Find where the given text appears and provide that cell's center as (X, Y) coordinate. 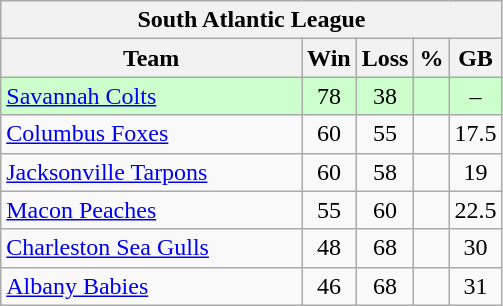
58 (385, 172)
78 (330, 96)
– (476, 96)
38 (385, 96)
30 (476, 248)
17.5 (476, 134)
Macon Peaches (152, 210)
% (432, 58)
Jacksonville Tarpons (152, 172)
Team (152, 58)
46 (330, 286)
Charleston Sea Gulls (152, 248)
Loss (385, 58)
GB (476, 58)
Columbus Foxes (152, 134)
19 (476, 172)
48 (330, 248)
Albany Babies (152, 286)
Savannah Colts (152, 96)
22.5 (476, 210)
31 (476, 286)
South Atlantic League (252, 20)
Win (330, 58)
